Find where the given text appears and provide that cell's center as [x, y] coordinate. 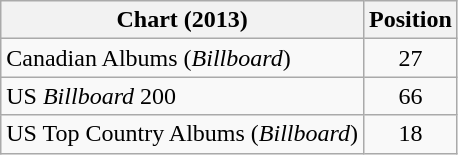
US Billboard 200 [182, 96]
27 [411, 58]
Position [411, 20]
66 [411, 96]
US Top Country Albums (Billboard) [182, 134]
18 [411, 134]
Canadian Albums (Billboard) [182, 58]
Chart (2013) [182, 20]
